Output the [X, Y] coordinate of the center of the cell containing the given text.  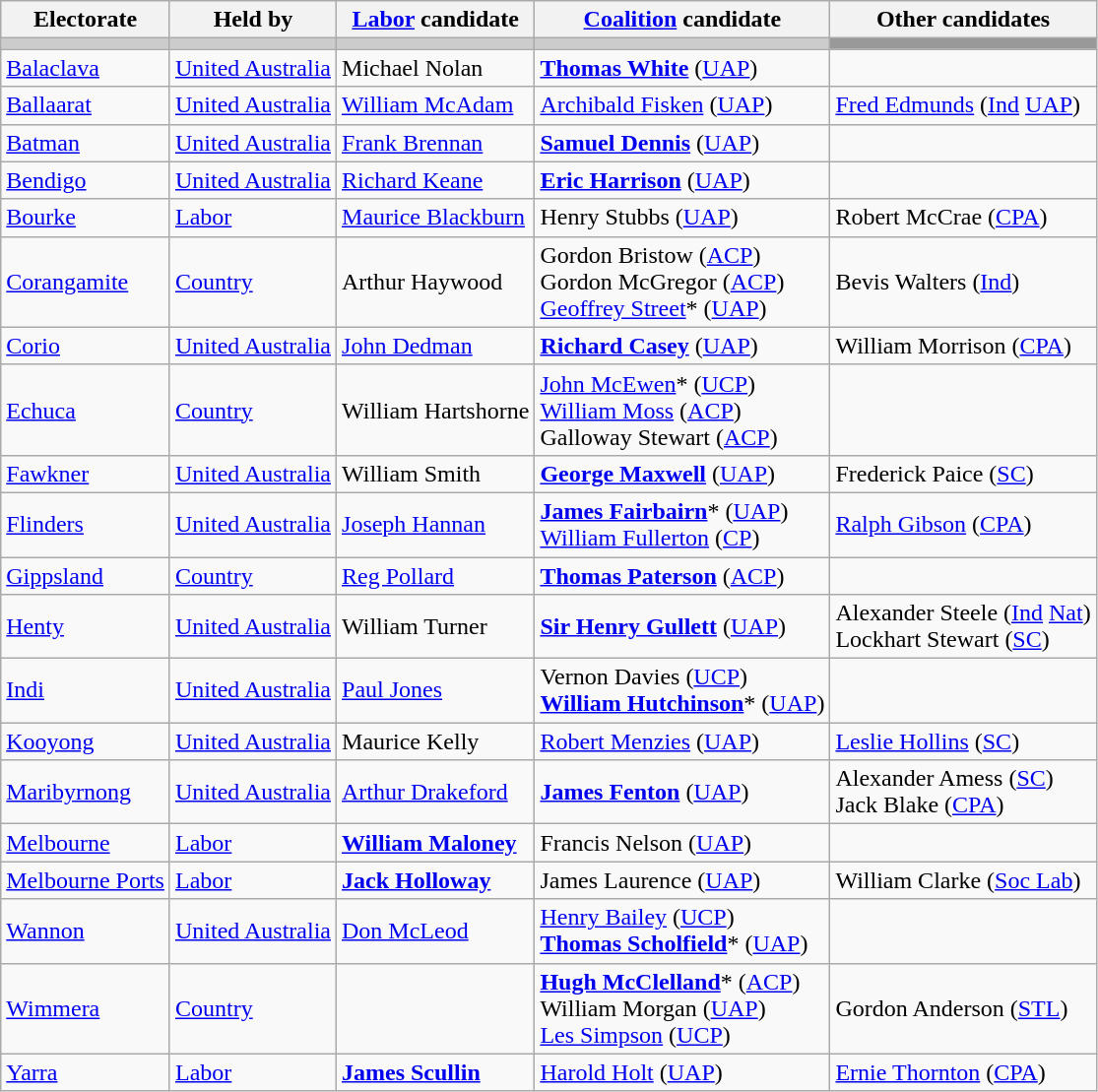
Held by [252, 20]
Bevis Walters (Ind) [963, 282]
Joseph Hannan [435, 524]
Richard Casey (UAP) [682, 346]
Coalition candidate [682, 20]
Flinders [86, 524]
James Fenton (UAP) [682, 792]
Fawkner [86, 474]
John Dedman [435, 346]
James Laurence (UAP) [682, 880]
Sir Henry Gullett (UAP) [682, 626]
Eric Harrison (UAP) [682, 180]
James Fairbairn* (UAP)William Fullerton (CP) [682, 524]
William Maloney [435, 843]
William McAdam [435, 105]
Corangamite [86, 282]
Arthur Haywood [435, 282]
Frank Brennan [435, 143]
Robert McCrae (CPA) [963, 218]
Maribyrnong [86, 792]
Yarra [86, 1072]
Bendigo [86, 180]
Echuca [86, 410]
Alexander Amess (SC)Jack Blake (CPA) [963, 792]
Wannon [86, 931]
Archibald Fisken (UAP) [682, 105]
William Turner [435, 626]
Paul Jones [435, 691]
Michael Nolan [435, 68]
Jack Holloway [435, 880]
William Smith [435, 474]
Hugh McClelland* (ACP)William Morgan (UAP)Les Simpson (UCP) [682, 1008]
Reg Pollard [435, 576]
Maurice Blackburn [435, 218]
Kooyong [86, 741]
Electorate [86, 20]
Henty [86, 626]
Indi [86, 691]
Richard Keane [435, 180]
Francis Nelson (UAP) [682, 843]
William Hartshorne [435, 410]
Fred Edmunds (Ind UAP) [963, 105]
Alexander Steele (Ind Nat)Lockhart Stewart (SC) [963, 626]
Maurice Kelly [435, 741]
Robert Menzies (UAP) [682, 741]
Gordon Bristow (ACP)Gordon McGregor (ACP)Geoffrey Street* (UAP) [682, 282]
Henry Bailey (UCP)Thomas Scholfield* (UAP) [682, 931]
Other candidates [963, 20]
Batman [86, 143]
George Maxwell (UAP) [682, 474]
Gippsland [86, 576]
Vernon Davies (UCP)William Hutchinson* (UAP) [682, 691]
Thomas Paterson (ACP) [682, 576]
Arthur Drakeford [435, 792]
Ballaarat [86, 105]
Corio [86, 346]
William Clarke (Soc Lab) [963, 880]
Harold Holt (UAP) [682, 1072]
Leslie Hollins (SC) [963, 741]
James Scullin [435, 1072]
Bourke [86, 218]
Don McLeod [435, 931]
Thomas White (UAP) [682, 68]
Henry Stubbs (UAP) [682, 218]
Ernie Thornton (CPA) [963, 1072]
Gordon Anderson (STL) [963, 1008]
Ralph Gibson (CPA) [963, 524]
Melbourne Ports [86, 880]
Wimmera [86, 1008]
Labor candidate [435, 20]
William Morrison (CPA) [963, 346]
Balaclava [86, 68]
John McEwen* (UCP)William Moss (ACP)Galloway Stewart (ACP) [682, 410]
Samuel Dennis (UAP) [682, 143]
Frederick Paice (SC) [963, 474]
Melbourne [86, 843]
